Identify which cell holds the provided text, then report its (x, y) central coordinate. 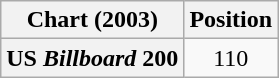
US Billboard 200 (92, 58)
Position (231, 20)
110 (231, 58)
Chart (2003) (92, 20)
